From the cell containing the given text, extract its center point as (x, y) coordinate. 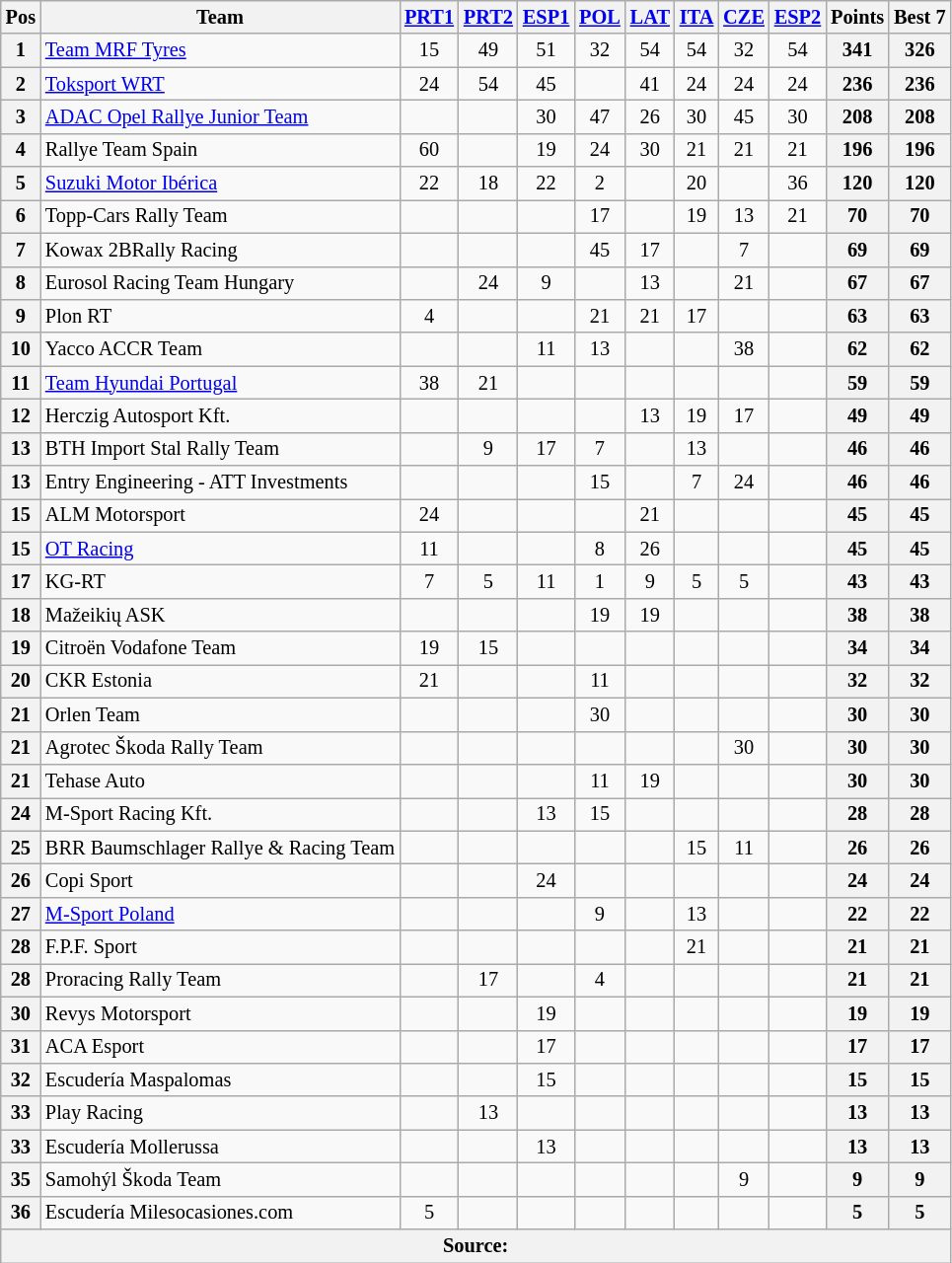
Team (220, 17)
Toksport WRT (220, 84)
27 (21, 914)
BTH Import Stal Rally Team (220, 449)
6 (21, 216)
Points (857, 17)
POL (600, 17)
M-Sport Poland (220, 914)
KG-RT (220, 581)
35 (21, 1179)
CZE (744, 17)
341 (857, 50)
ESP2 (797, 17)
Team MRF Tyres (220, 50)
Tehase Auto (220, 780)
Play Racing (220, 1113)
PRT1 (429, 17)
Herczig Autosport Kft. (220, 415)
Entry Engineering - ATT Investments (220, 483)
3 (21, 116)
ADAC Opel Rallye Junior Team (220, 116)
BRR Baumschlager Rallye & Racing Team (220, 848)
Orlen Team (220, 714)
ITA (696, 17)
10 (21, 349)
Citroën Vodafone Team (220, 648)
25 (21, 848)
60 (429, 150)
326 (919, 50)
Agrotec Škoda Rally Team (220, 748)
Proracing Rally Team (220, 980)
Samohýl Škoda Team (220, 1179)
Escudería Mollerussa (220, 1147)
Yacco ACCR Team (220, 349)
Plon RT (220, 316)
51 (547, 50)
ESP1 (547, 17)
Mažeikių ASK (220, 615)
31 (21, 1047)
47 (600, 116)
M-Sport Racing Kft. (220, 814)
Topp-Cars Rally Team (220, 216)
Pos (21, 17)
Revys Motorsport (220, 1013)
PRT2 (488, 17)
12 (21, 415)
Best 7 (919, 17)
ALM Motorsport (220, 515)
OT Racing (220, 549)
Suzuki Motor Ibérica (220, 184)
41 (650, 84)
ACA Esport (220, 1047)
CKR Estonia (220, 681)
Escudería Milesocasiones.com (220, 1213)
Eurosol Racing Team Hungary (220, 283)
Copi Sport (220, 880)
F.P.F. Sport (220, 947)
Escudería Maspalomas (220, 1079)
Team Hyundai Portugal (220, 383)
Kowax 2BRally Racing (220, 250)
LAT (650, 17)
Source: (476, 1246)
Rallye Team Spain (220, 150)
